Scan for the cell matching the given text and deliver its (X, Y) coordinate at center. 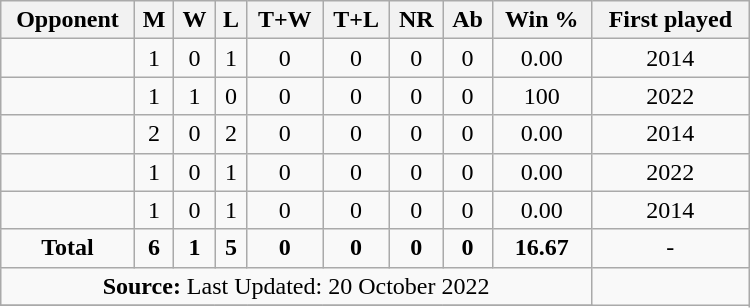
Opponent (68, 20)
M (154, 20)
- (670, 248)
W (194, 20)
6 (154, 248)
T+W (285, 20)
16.67 (542, 248)
100 (542, 96)
Total (68, 248)
NR (416, 20)
First played (670, 20)
T+L (356, 20)
5 (231, 248)
L (231, 20)
Source: Last Updated: 20 October 2022 (296, 286)
Ab (468, 20)
Win % (542, 20)
